Extract the (x, y) coordinate from the center of the cell holding the provided text.  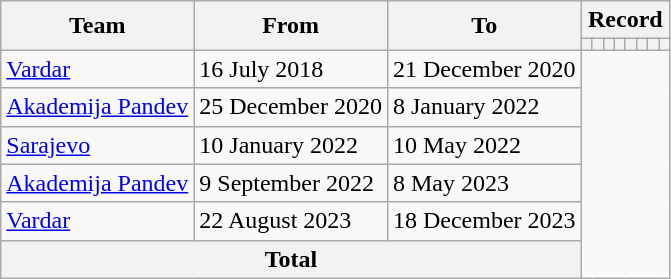
From (291, 26)
10 May 2022 (484, 145)
18 December 2023 (484, 221)
Team (98, 26)
Sarajevo (98, 145)
22 August 2023 (291, 221)
9 September 2022 (291, 183)
10 January 2022 (291, 145)
25 December 2020 (291, 107)
8 May 2023 (484, 183)
To (484, 26)
Total (291, 259)
Record (625, 20)
21 December 2020 (484, 69)
8 January 2022 (484, 107)
16 July 2018 (291, 69)
